Determine the [x, y] coordinate at the center of the cell enclosing the given text.  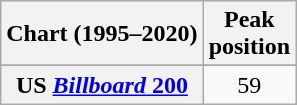
US Billboard 200 [102, 85]
Chart (1995–2020) [102, 34]
59 [249, 85]
Peakposition [249, 34]
